Pinpoint the cell where the given text exists, returning its [x, y] midpoint coordinate. 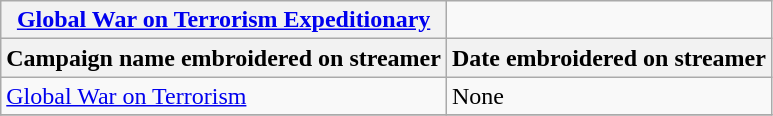
Global War on Terrorism Expeditionary [224, 20]
Date embroidered on streamer [608, 58]
None [608, 96]
Campaign name embroidered on streamer [224, 58]
Global War on Terrorism [224, 96]
